Locate the cell with the specified text and output its [X, Y] center coordinate. 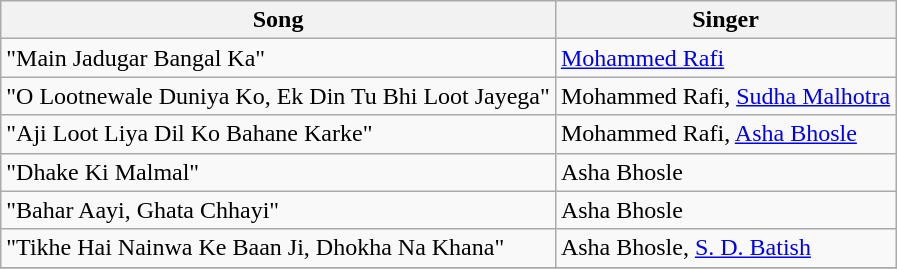
Mohammed Rafi [725, 58]
Mohammed Rafi, Sudha Malhotra [725, 96]
Song [278, 20]
"Main Jadugar Bangal Ka" [278, 58]
Mohammed Rafi, Asha Bhosle [725, 134]
"Aji Loot Liya Dil Ko Bahane Karke" [278, 134]
Singer [725, 20]
"O Lootnewale Duniya Ko, Ek Din Tu Bhi Loot Jayega" [278, 96]
"Dhake Ki Malmal" [278, 172]
"Bahar Aayi, Ghata Chhayi" [278, 210]
Asha Bhosle, S. D. Batish [725, 248]
"Tikhe Hai Nainwa Ke Baan Ji, Dhokha Na Khana" [278, 248]
